From the cell containing the given text, extract its center point as [X, Y] coordinate. 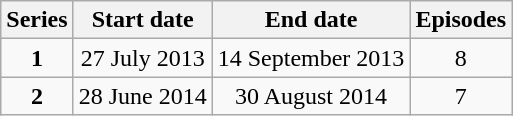
30 August 2014 [311, 96]
Start date [142, 20]
Episodes [461, 20]
1 [37, 58]
Series [37, 20]
14 September 2013 [311, 58]
End date [311, 20]
2 [37, 96]
7 [461, 96]
8 [461, 58]
28 June 2014 [142, 96]
27 July 2013 [142, 58]
